Return the [X, Y] coordinate for the center point of the cell that contains the specified text.  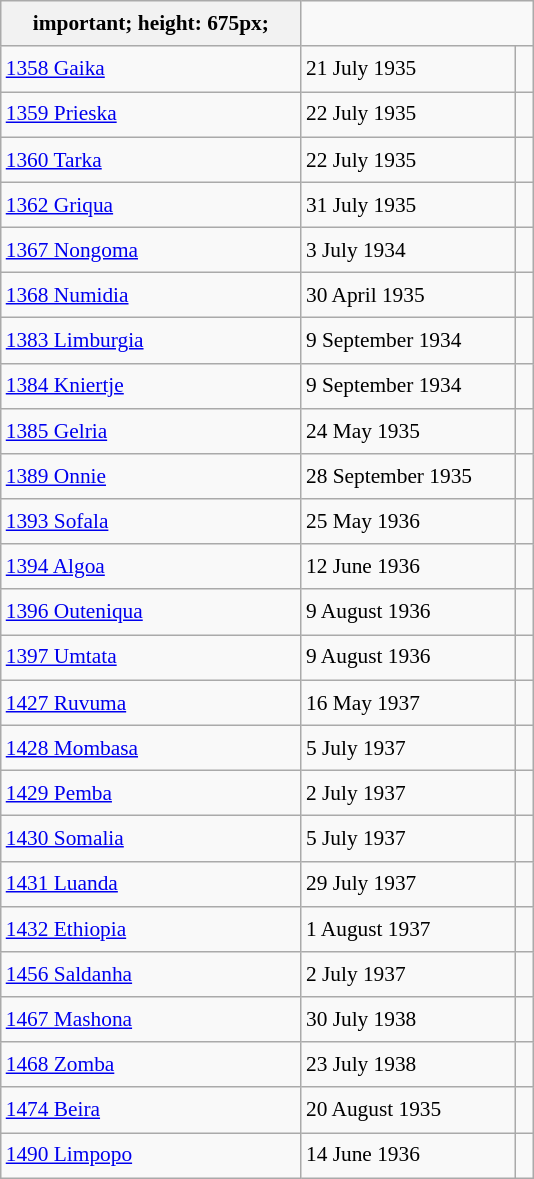
1428 Mombasa [151, 748]
1397 Umtata [151, 658]
23 July 1938 [408, 1064]
16 May 1937 [408, 702]
24 May 1935 [408, 430]
1358 Gaika [151, 68]
1468 Zomba [151, 1064]
important; height: 675px; [151, 24]
1360 Tarka [151, 160]
1368 Numidia [151, 296]
1362 Griqua [151, 204]
30 July 1938 [408, 1020]
29 July 1937 [408, 884]
1427 Ruvuma [151, 702]
25 May 1936 [408, 522]
1431 Luanda [151, 884]
3 July 1934 [408, 250]
28 September 1935 [408, 476]
30 April 1935 [408, 296]
1456 Saldanha [151, 974]
1359 Prieska [151, 114]
1383 Limburgia [151, 340]
1430 Somalia [151, 838]
20 August 1935 [408, 1110]
1389 Onnie [151, 476]
31 July 1935 [408, 204]
1367 Nongoma [151, 250]
1393 Sofala [151, 522]
1432 Ethiopia [151, 928]
1490 Limpopo [151, 1156]
21 July 1935 [408, 68]
14 June 1936 [408, 1156]
1394 Algoa [151, 566]
1396 Outeniqua [151, 612]
1474 Beira [151, 1110]
1467 Mashona [151, 1020]
1429 Pemba [151, 792]
1384 Kniertje [151, 386]
12 June 1936 [408, 566]
1385 Gelria [151, 430]
1 August 1937 [408, 928]
